Determine the [X, Y] coordinate at the center of the cell enclosing the given text.  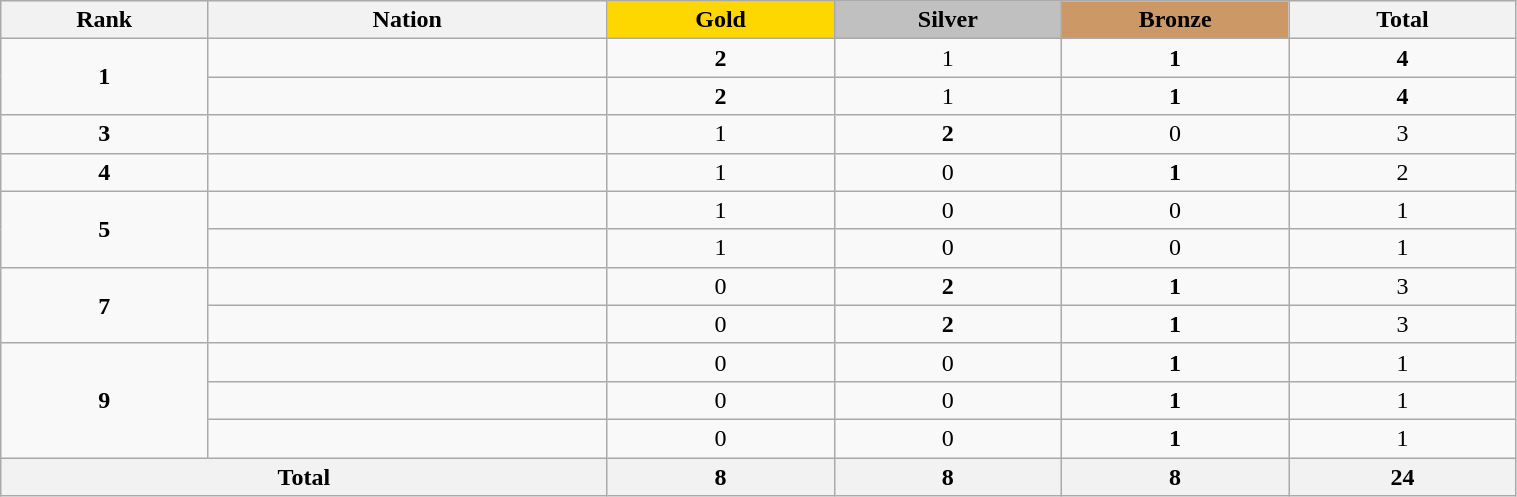
Rank [104, 20]
Nation [408, 20]
9 [104, 400]
5 [104, 229]
24 [1402, 477]
Bronze [1174, 20]
7 [104, 305]
Gold [720, 20]
Silver [948, 20]
